Extract the [X, Y] coordinate from the center of the cell holding the provided text.  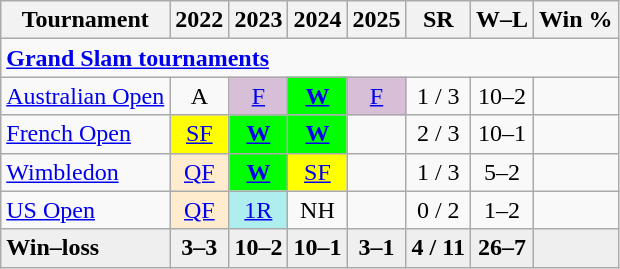
2023 [258, 20]
W–L [502, 20]
SR [438, 20]
1R [258, 210]
Grand Slam tournaments [310, 58]
5–2 [502, 172]
US Open [86, 210]
3–3 [200, 248]
3–1 [376, 248]
2025 [376, 20]
26–7 [502, 248]
Win–loss [86, 248]
0 / 2 [438, 210]
4 / 11 [438, 248]
A [200, 96]
1–2 [502, 210]
French Open [86, 134]
Australian Open [86, 96]
Wimbledon [86, 172]
2 / 3 [438, 134]
2022 [200, 20]
Tournament [86, 20]
NH [318, 210]
2024 [318, 20]
Win % [576, 20]
